Detect which cell encompasses the target text, then output its [x, y] center coordinate. 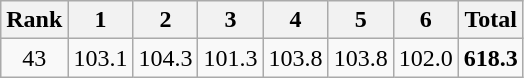
5 [360, 20]
Total [490, 20]
3 [230, 20]
101.3 [230, 58]
618.3 [490, 58]
1 [100, 20]
4 [296, 20]
2 [166, 20]
103.1 [100, 58]
104.3 [166, 58]
6 [426, 20]
43 [34, 58]
Rank [34, 20]
102.0 [426, 58]
